Return [X, Y] of the center of cell containing provided text 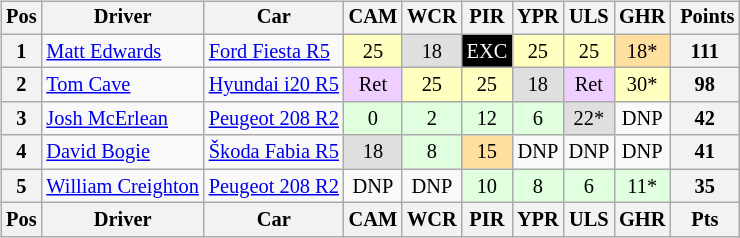
111 [704, 51]
11* [642, 186]
30* [642, 85]
4 [21, 152]
41 [704, 152]
Matt Edwards [122, 51]
35 [704, 186]
Škoda Fabia R5 [274, 152]
0 [373, 119]
1 [21, 51]
Josh McErlean [122, 119]
98 [704, 85]
3 [21, 119]
12 [487, 119]
Pts [704, 220]
10 [487, 186]
18* [642, 51]
David Bogie [122, 152]
5 [21, 186]
22* [589, 119]
Tom Cave [122, 85]
Ford Fiesta R5 [274, 51]
EXC [487, 51]
Hyundai i20 R5 [274, 85]
Points [704, 18]
15 [487, 152]
42 [704, 119]
William Creighton [122, 186]
